Find where the given text appears and provide that cell's center as [x, y] coordinate. 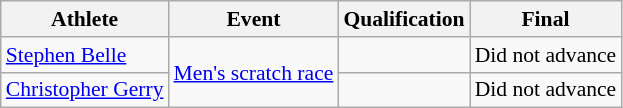
Event [254, 19]
Christopher Gerry [85, 90]
Men's scratch race [254, 72]
Stephen Belle [85, 55]
Athlete [85, 19]
Qualification [404, 19]
Final [546, 19]
